Capture the cell that displays the provided text and extract its [X, Y] central coordinate. 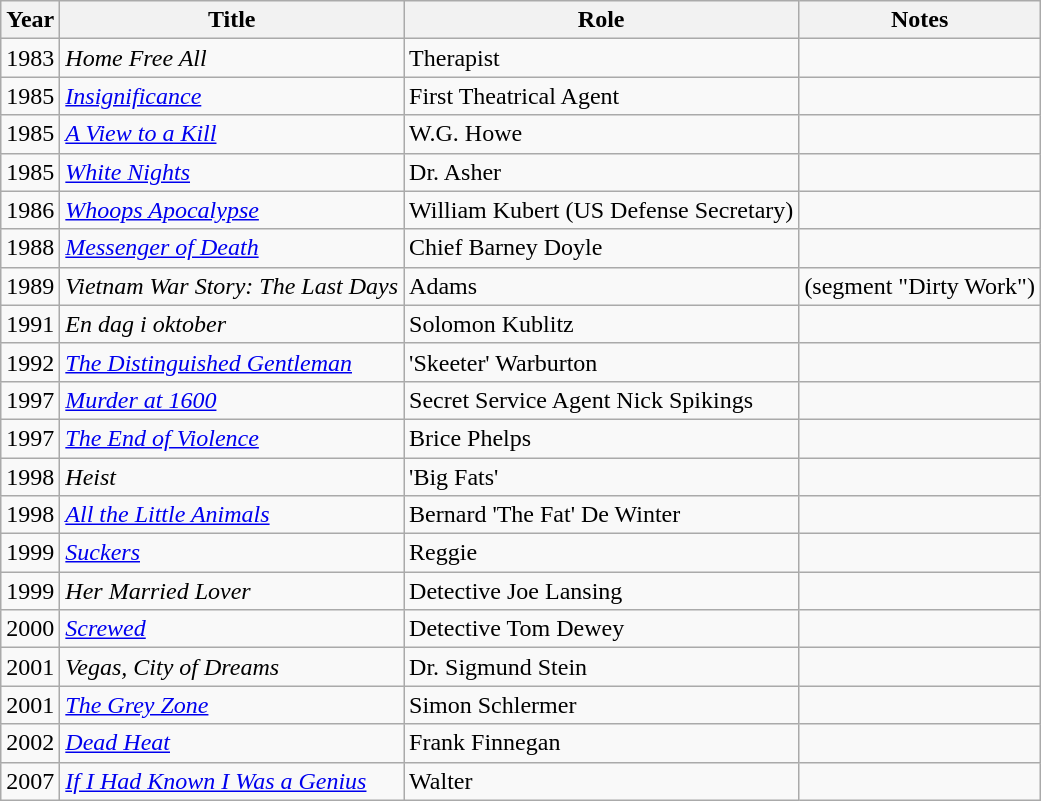
William Kubert (US Defense Secretary) [602, 210]
Vegas, City of Dreams [232, 667]
Notes [920, 20]
Murder at 1600 [232, 400]
1986 [30, 210]
Messenger of Death [232, 248]
Bernard 'The Fat' De Winter [602, 515]
Heist [232, 477]
Dr. Asher [602, 172]
(segment "Dirty Work") [920, 286]
Detective Joe Lansing [602, 591]
Detective Tom Dewey [602, 629]
A View to a Kill [232, 134]
Home Free All [232, 58]
1983 [30, 58]
Title [232, 20]
White Nights [232, 172]
Vietnam War Story: The Last Days [232, 286]
1989 [30, 286]
First Theatrical Agent [602, 96]
Frank Finnegan [602, 743]
Whoops Apocalypse [232, 210]
Dr. Sigmund Stein [602, 667]
The End of Violence [232, 438]
Walter [602, 781]
Her Married Lover [232, 591]
Year [30, 20]
If I Had Known I Was a Genius [232, 781]
'Big Fats' [602, 477]
1992 [30, 362]
Adams [602, 286]
'Skeeter' Warburton [602, 362]
Chief Barney Doyle [602, 248]
Simon Schlermer [602, 705]
Suckers [232, 553]
Brice Phelps [602, 438]
W.G. Howe [602, 134]
Dead Heat [232, 743]
All the Little Animals [232, 515]
Reggie [602, 553]
2002 [30, 743]
The Distinguished Gentleman [232, 362]
En dag i oktober [232, 324]
Insignificance [232, 96]
The Grey Zone [232, 705]
Solomon Kublitz [602, 324]
Secret Service Agent Nick Spikings [602, 400]
2000 [30, 629]
Screwed [232, 629]
1991 [30, 324]
1988 [30, 248]
Therapist [602, 58]
2007 [30, 781]
Role [602, 20]
